Capture the cell that displays the provided text and extract its (X, Y) central coordinate. 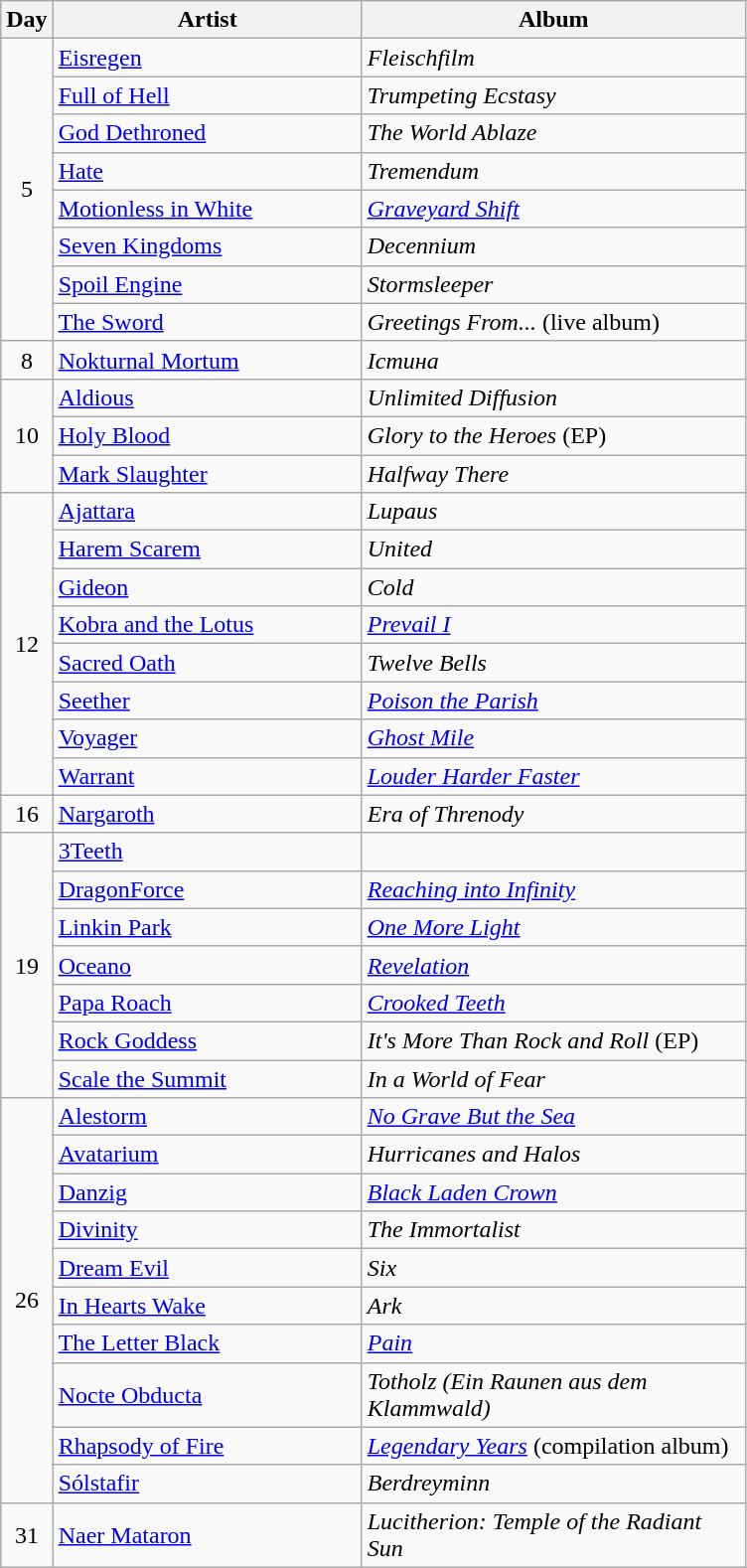
The Immortalist (553, 1230)
Poison the Parish (553, 701)
Scale the Summit (207, 1078)
Unlimited Diffusion (553, 397)
Album (553, 20)
Day (27, 20)
Eisregen (207, 58)
Linkin Park (207, 927)
In Hearts Wake (207, 1306)
3Teeth (207, 852)
Twelve Bells (553, 663)
Seven Kingdoms (207, 246)
The World Ablaze (553, 133)
Seether (207, 701)
Stormsleeper (553, 284)
Naer Mataron (207, 1534)
Harem Scarem (207, 549)
Ajattara (207, 512)
Avatarium (207, 1155)
Glory to the Heroes (EP) (553, 435)
Divinity (207, 1230)
Hurricanes and Halos (553, 1155)
12 (27, 644)
Nargaroth (207, 814)
Motionless in White (207, 209)
Ghost Mile (553, 738)
Legendary Years (compilation album) (553, 1446)
16 (27, 814)
8 (27, 360)
No Grave But the Sea (553, 1117)
One More Light (553, 927)
Holy Blood (207, 435)
Mark Slaughter (207, 474)
The Sword (207, 322)
Rhapsody of Fire (207, 1446)
Black Laden Crown (553, 1192)
Crooked Teeth (553, 1003)
Pain (553, 1343)
Cold (553, 587)
Halfway There (553, 474)
Revelation (553, 965)
Gideon (207, 587)
Kobra and the Lotus (207, 625)
United (553, 549)
Full of Hell (207, 95)
Trumpeting Ecstasy (553, 95)
Nocte Obducta (207, 1395)
Fleischfilm (553, 58)
Lupaus (553, 512)
Decennium (553, 246)
Reaching into Infinity (553, 889)
DragonForce (207, 889)
In a World of Fear (553, 1078)
Graveyard Shift (553, 209)
Danzig (207, 1192)
Voyager (207, 738)
Spoil Engine (207, 284)
Era of Threnody (553, 814)
Greetings From... (live album) (553, 322)
Berdreyminn (553, 1484)
Prevail I (553, 625)
Alestorm (207, 1117)
Rock Goddess (207, 1040)
Warrant (207, 776)
Sólstafir (207, 1484)
19 (27, 965)
God Dethroned (207, 133)
Oceano (207, 965)
31 (27, 1534)
Six (553, 1268)
Істина (553, 360)
Louder Harder Faster (553, 776)
Totholz (Ein Raunen aus dem Klammwald) (553, 1395)
Sacred Oath (207, 663)
The Letter Black (207, 1343)
Tremendum (553, 171)
5 (27, 190)
10 (27, 435)
Lucitherion: Temple of the Radiant Sun (553, 1534)
Ark (553, 1306)
Nokturnal Mortum (207, 360)
26 (27, 1301)
Papa Roach (207, 1003)
Artist (207, 20)
It's More Than Rock and Roll (EP) (553, 1040)
Aldious (207, 397)
Dream Evil (207, 1268)
Hate (207, 171)
